Output the [x, y] coordinate of the center of the cell containing the given text.  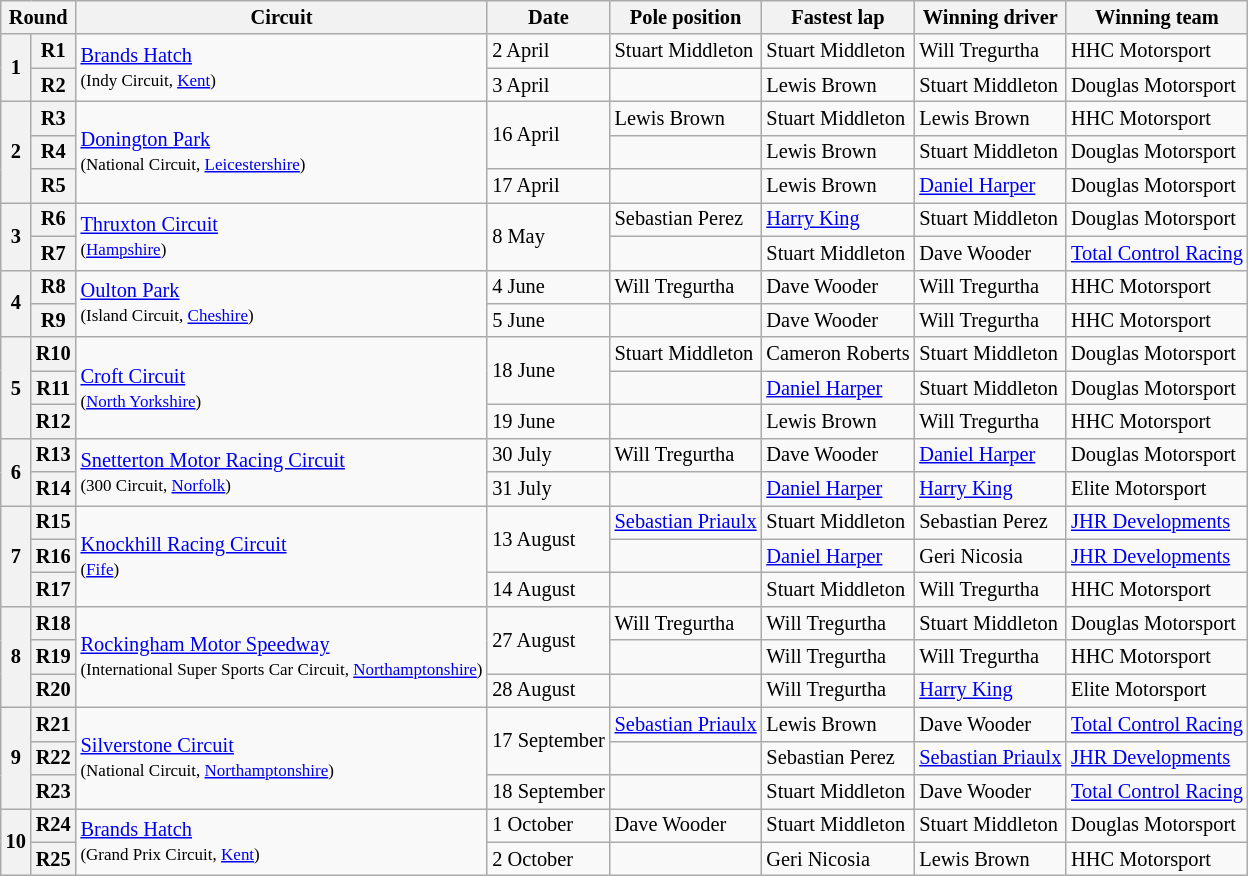
4 [16, 304]
2 [16, 152]
13 August [548, 538]
Brands Hatch(Indy Circuit, Kent) [282, 68]
Oulton Park(Island Circuit, Cheshire) [282, 304]
R9 [54, 320]
R10 [54, 354]
R18 [54, 623]
Silverstone Circuit(National Circuit, Northamptonshire) [282, 758]
R15 [54, 522]
16 April [548, 134]
R1 [54, 51]
5 [16, 388]
R24 [54, 825]
18 September [548, 791]
R4 [54, 152]
R22 [54, 758]
R5 [54, 186]
9 [16, 758]
R17 [54, 589]
R7 [54, 253]
R11 [54, 388]
R14 [54, 489]
Winning driver [990, 17]
17 April [548, 186]
2 October [548, 859]
28 August [548, 690]
14 August [548, 589]
5 June [548, 320]
Round [38, 17]
31 July [548, 489]
3 April [548, 85]
17 September [548, 740]
7 [16, 556]
R16 [54, 556]
R23 [54, 791]
30 July [548, 455]
Knockhill Racing Circuit(Fife) [282, 556]
R19 [54, 657]
R12 [54, 421]
19 June [548, 421]
Rockingham Motor Speedway(International Super Sports Car Circuit, Northamptonshire) [282, 656]
Brands Hatch(Grand Prix Circuit, Kent) [282, 842]
18 June [548, 370]
4 June [548, 287]
R20 [54, 690]
Winning team [1157, 17]
Circuit [282, 17]
R2 [54, 85]
R6 [54, 219]
R25 [54, 859]
Snetterton Motor Racing Circuit(300 Circuit, Norfolk) [282, 472]
Fastest lap [838, 17]
1 October [548, 825]
R13 [54, 455]
6 [16, 472]
Donington Park(National Circuit, Leicestershire) [282, 152]
Pole position [686, 17]
2 April [548, 51]
8 May [548, 236]
1 [16, 68]
8 [16, 656]
Thruxton Circuit(Hampshire) [282, 236]
R8 [54, 287]
Cameron Roberts [838, 354]
R3 [54, 118]
10 [16, 842]
Croft Circuit(North Yorkshire) [282, 388]
3 [16, 236]
27 August [548, 640]
R21 [54, 724]
Date [548, 17]
